For the text-containing cell, return its midpoint in [x, y] coordinate format. 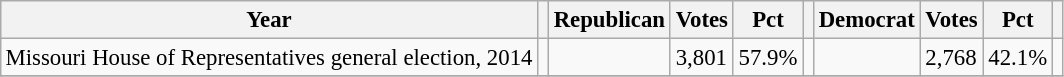
Democrat [866, 20]
Year [269, 20]
57.9% [768, 57]
2,768 [952, 57]
3,801 [702, 57]
Missouri House of Representatives general election, 2014 [269, 57]
42.1% [1018, 57]
Republican [609, 20]
